From the cell containing the given text, extract its center point as [X, Y] coordinate. 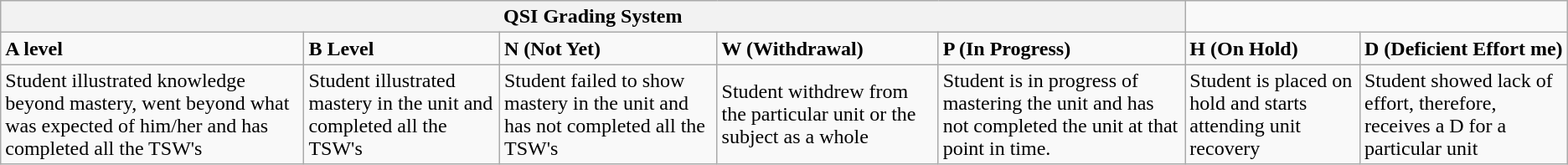
Student illustrated mastery in the unit and completed all the TSW's [402, 114]
B Level [402, 49]
P (In Progress) [1062, 49]
Student is placed on hold and starts attending unit recovery [1273, 114]
QSI Grading System [593, 17]
Student withdrew from the particular unit or the subject as a whole [828, 114]
W (Withdrawal) [828, 49]
H (On Hold) [1273, 49]
N (Not Yet) [608, 49]
Student failed to show mastery in the unit and has not completed all the TSW's [608, 114]
D (Deficient Effort me) [1463, 49]
Student showed lack of effort, therefore, receives a D for a particular unit [1463, 114]
A level [152, 49]
Student is in progress of mastering the unit and has not completed the unit at that point in time. [1062, 114]
Student illustrated knowledge beyond mastery, went beyond what was expected of him/her and has completed all the TSW's [152, 114]
